Detect which cell encompasses the target text, then output its (X, Y) center coordinate. 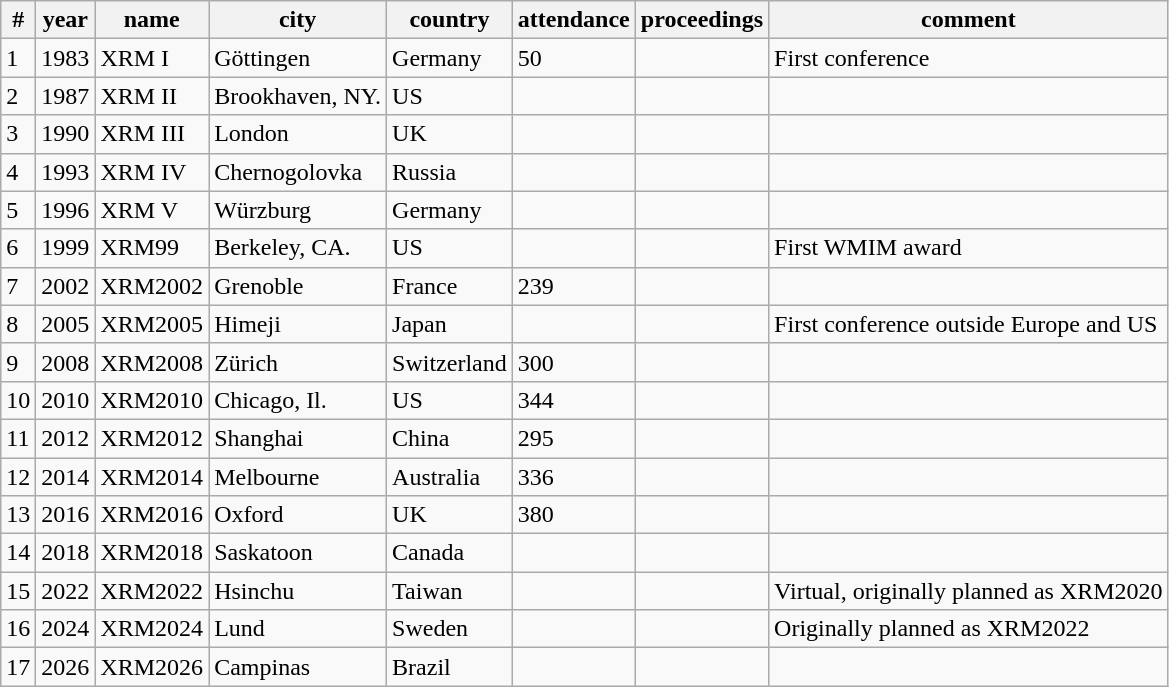
XRM2008 (152, 362)
Himeji (298, 324)
10 (18, 400)
XRM2012 (152, 438)
Originally planned as XRM2022 (969, 629)
Saskatoon (298, 553)
14 (18, 553)
336 (574, 477)
Canada (450, 553)
Lund (298, 629)
Chicago, Il. (298, 400)
country (450, 20)
2010 (66, 400)
Japan (450, 324)
XRM2010 (152, 400)
Shanghai (298, 438)
1987 (66, 96)
XRM2016 (152, 515)
XRM2026 (152, 667)
France (450, 286)
Melbourne (298, 477)
1983 (66, 58)
XRM II (152, 96)
8 (18, 324)
17 (18, 667)
Brookhaven, NY. (298, 96)
1993 (66, 172)
XRM2018 (152, 553)
6 (18, 248)
2016 (66, 515)
XRM III (152, 134)
year (66, 20)
London (298, 134)
295 (574, 438)
First conference outside Europe and US (969, 324)
5 (18, 210)
300 (574, 362)
2008 (66, 362)
15 (18, 591)
Oxford (298, 515)
XRM2014 (152, 477)
Hsinchu (298, 591)
239 (574, 286)
# (18, 20)
First WMIM award (969, 248)
13 (18, 515)
China (450, 438)
XRM V (152, 210)
2002 (66, 286)
2012 (66, 438)
1999 (66, 248)
XRM2002 (152, 286)
11 (18, 438)
12 (18, 477)
344 (574, 400)
comment (969, 20)
XRM99 (152, 248)
Virtual, originally planned as XRM2020 (969, 591)
Brazil (450, 667)
Australia (450, 477)
50 (574, 58)
16 (18, 629)
1 (18, 58)
Russia (450, 172)
Zürich (298, 362)
1996 (66, 210)
2 (18, 96)
2024 (66, 629)
4 (18, 172)
attendance (574, 20)
Switzerland (450, 362)
Chernogolovka (298, 172)
Berkeley, CA. (298, 248)
Grenoble (298, 286)
XRM2024 (152, 629)
XRM2005 (152, 324)
name (152, 20)
2014 (66, 477)
9 (18, 362)
Sweden (450, 629)
2005 (66, 324)
XRM I (152, 58)
proceedings (702, 20)
Würzburg (298, 210)
Campinas (298, 667)
First conference (969, 58)
Taiwan (450, 591)
XRM IV (152, 172)
3 (18, 134)
city (298, 20)
7 (18, 286)
Göttingen (298, 58)
380 (574, 515)
XRM2022 (152, 591)
2018 (66, 553)
1990 (66, 134)
2026 (66, 667)
2022 (66, 591)
